Extract the (x, y) coordinate from the center of the cell holding the provided text.  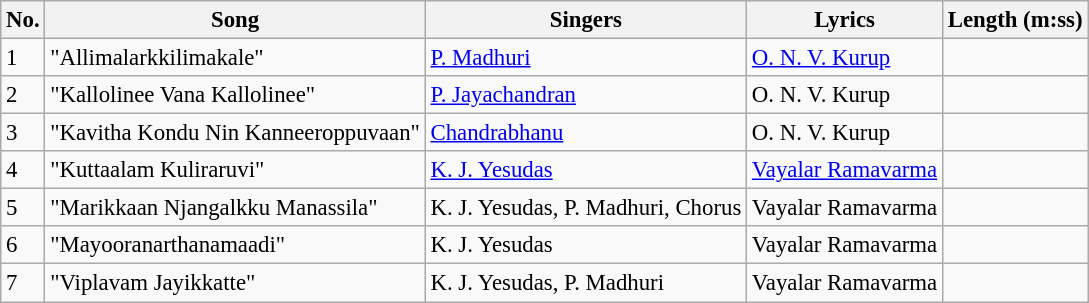
Chandrabhanu (586, 133)
5 (23, 208)
Length (m:ss) (1014, 20)
P. Jayachandran (586, 95)
Song (235, 20)
Singers (586, 20)
"Kavitha Kondu Nin Kanneeroppuvaan" (235, 133)
2 (23, 95)
"Allimalarkkilimakale" (235, 58)
"Kuttaalam Kuliraruvi" (235, 170)
No. (23, 20)
"Marikkaan Njangalkku Manassila" (235, 208)
P. Madhuri (586, 58)
"Viplavam Jayikkatte" (235, 283)
6 (23, 245)
7 (23, 283)
4 (23, 170)
Lyrics (845, 20)
"Kallolinee Vana Kallolinee" (235, 95)
3 (23, 133)
K. J. Yesudas, P. Madhuri (586, 283)
K. J. Yesudas, P. Madhuri, Chorus (586, 208)
1 (23, 58)
"Mayooranarthanamaadi" (235, 245)
